For the text-containing cell, return its midpoint in [X, Y] coordinate format. 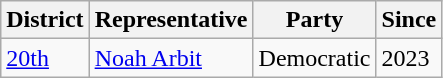
2023 [409, 58]
Party [314, 20]
Noah Arbit [171, 58]
Since [409, 20]
Representative [171, 20]
District [45, 20]
Democratic [314, 58]
20th [45, 58]
